Pinpoint the cell where the given text exists, returning its [X, Y] midpoint coordinate. 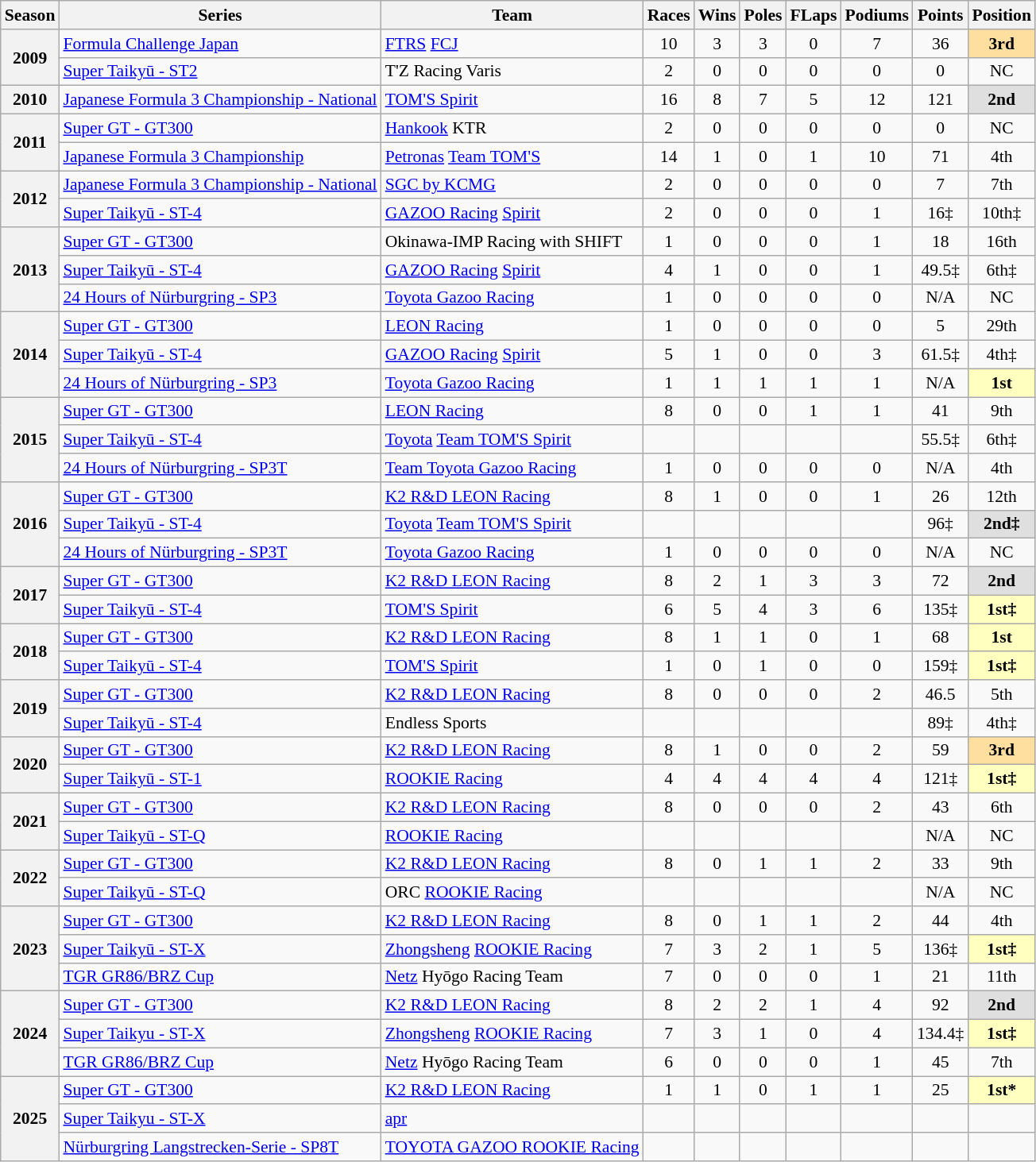
18 [941, 241]
Endless Sports [512, 723]
2014 [30, 354]
2013 [30, 270]
2022 [30, 878]
44 [941, 921]
2016 [30, 524]
6th [1001, 808]
Formula Challenge Japan [219, 44]
Season [30, 15]
2015 [30, 440]
TOYOTA GAZOO ROOKIE Racing [512, 1147]
25 [941, 1091]
159‡ [941, 666]
2019 [30, 708]
2009 [30, 57]
89‡ [941, 723]
41 [941, 411]
ORC ROOKIE Racing [512, 893]
5th [1001, 694]
Super Taikyū - ST-X [219, 949]
2023 [30, 948]
46.5 [941, 694]
2020 [30, 764]
Team [512, 15]
21 [941, 977]
FLaps [814, 15]
16 [669, 100]
2nd‡ [1001, 524]
72 [941, 581]
Wins [717, 15]
2021 [30, 821]
Hankook KTR [512, 129]
26 [941, 496]
Super Taikyū - ST-1 [219, 779]
12th [1001, 496]
36 [941, 44]
Series [219, 15]
Okinawa-IMP Racing with SHIFT [512, 241]
14 [669, 156]
Poles [763, 15]
92 [941, 1006]
96‡ [941, 524]
33 [941, 864]
16th [1001, 241]
Team Toyota Gazoo Racing [512, 468]
121 [941, 100]
55.5‡ [941, 440]
1st* [1001, 1091]
Points [941, 15]
12 [877, 100]
2010 [30, 100]
68 [941, 638]
135‡ [941, 609]
FTRS FCJ [512, 44]
Position [1001, 15]
2024 [30, 1034]
10th‡ [1001, 214]
SGC by KCMG [512, 185]
11th [1001, 977]
apr [512, 1119]
16‡ [941, 214]
Super Taikyū - ST2 [219, 71]
134.4‡ [941, 1034]
2017 [30, 596]
Podiums [877, 15]
49.5‡ [941, 270]
2018 [30, 651]
71 [941, 156]
136‡ [941, 949]
2025 [30, 1118]
59 [941, 751]
T'Z Racing Varis [512, 71]
2012 [30, 199]
61.5‡ [941, 355]
2011 [30, 143]
Nürburgring Langstrecken-Serie - SP8T [219, 1147]
45 [941, 1062]
43 [941, 808]
121‡ [941, 779]
Petronas Team TOM'S [512, 156]
Races [669, 15]
Japanese Formula 3 Championship [219, 156]
29th [1001, 326]
